From the cell containing the given text, extract its center point as [X, Y] coordinate. 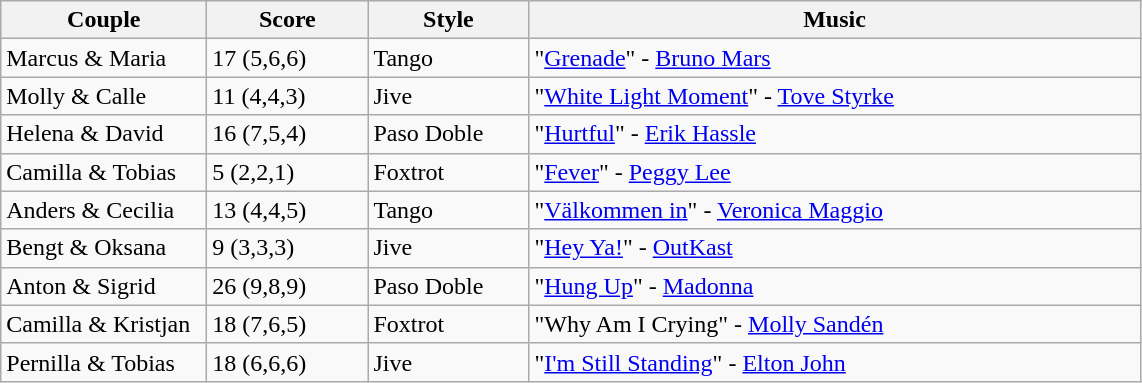
Molly & Calle [104, 96]
"Grenade" - Bruno Mars [834, 58]
Bengt & Oksana [104, 248]
9 (3,3,3) [288, 248]
Music [834, 20]
Helena & David [104, 134]
"White Light Moment" - Tove Styrke [834, 96]
26 (9,8,9) [288, 286]
"Why Am I Crying" - Molly Sandén [834, 324]
17 (5,6,6) [288, 58]
Pernilla & Tobias [104, 362]
Marcus & Maria [104, 58]
18 (7,6,5) [288, 324]
"Fever" - Peggy Lee [834, 172]
Score [288, 20]
Couple [104, 20]
18 (6,6,6) [288, 362]
Camilla & Kristjan [104, 324]
13 (4,4,5) [288, 210]
Anton & Sigrid [104, 286]
Camilla & Tobias [104, 172]
"I'm Still Standing" - Elton John [834, 362]
5 (2,2,1) [288, 172]
16 (7,5,4) [288, 134]
Style [448, 20]
Anders & Cecilia [104, 210]
"Hey Ya!" - OutKast [834, 248]
"Hung Up" - Madonna [834, 286]
"Välkommen in" - Veronica Maggio [834, 210]
11 (4,4,3) [288, 96]
"Hurtful" - Erik Hassle [834, 134]
